Pinpoint the cell where the given text exists, returning its [X, Y] midpoint coordinate. 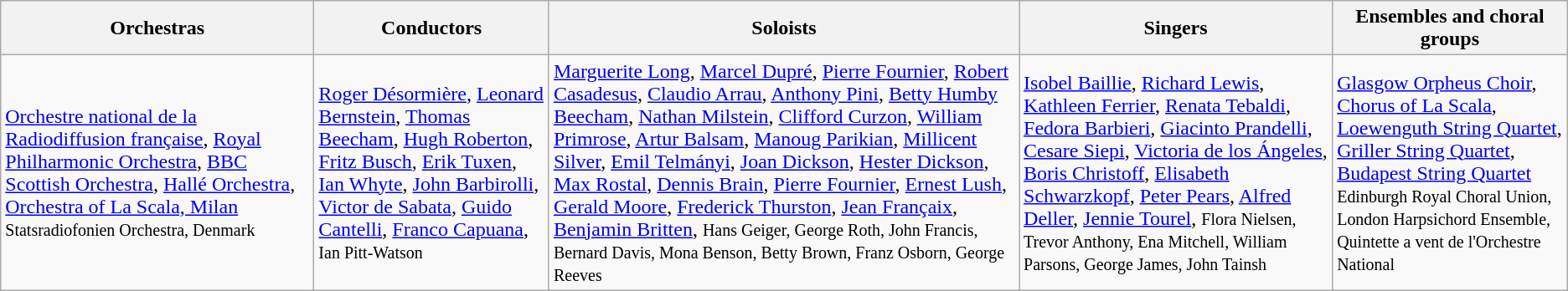
Singers [1176, 28]
Conductors [432, 28]
Ensembles and choral groups [1451, 28]
Soloists [784, 28]
Orchestras [157, 28]
